Locate the cell with the specified text and output its [x, y] center coordinate. 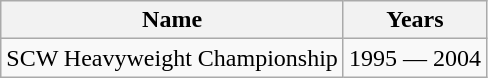
Name [172, 20]
SCW Heavyweight Championship [172, 58]
Years [414, 20]
1995 — 2004 [414, 58]
